Return (x, y) of the center of cell containing provided text 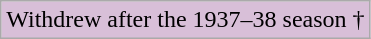
Withdrew after the 1937–38 season † (186, 20)
